Detect which cell encompasses the target text, then output its [X, Y] center coordinate. 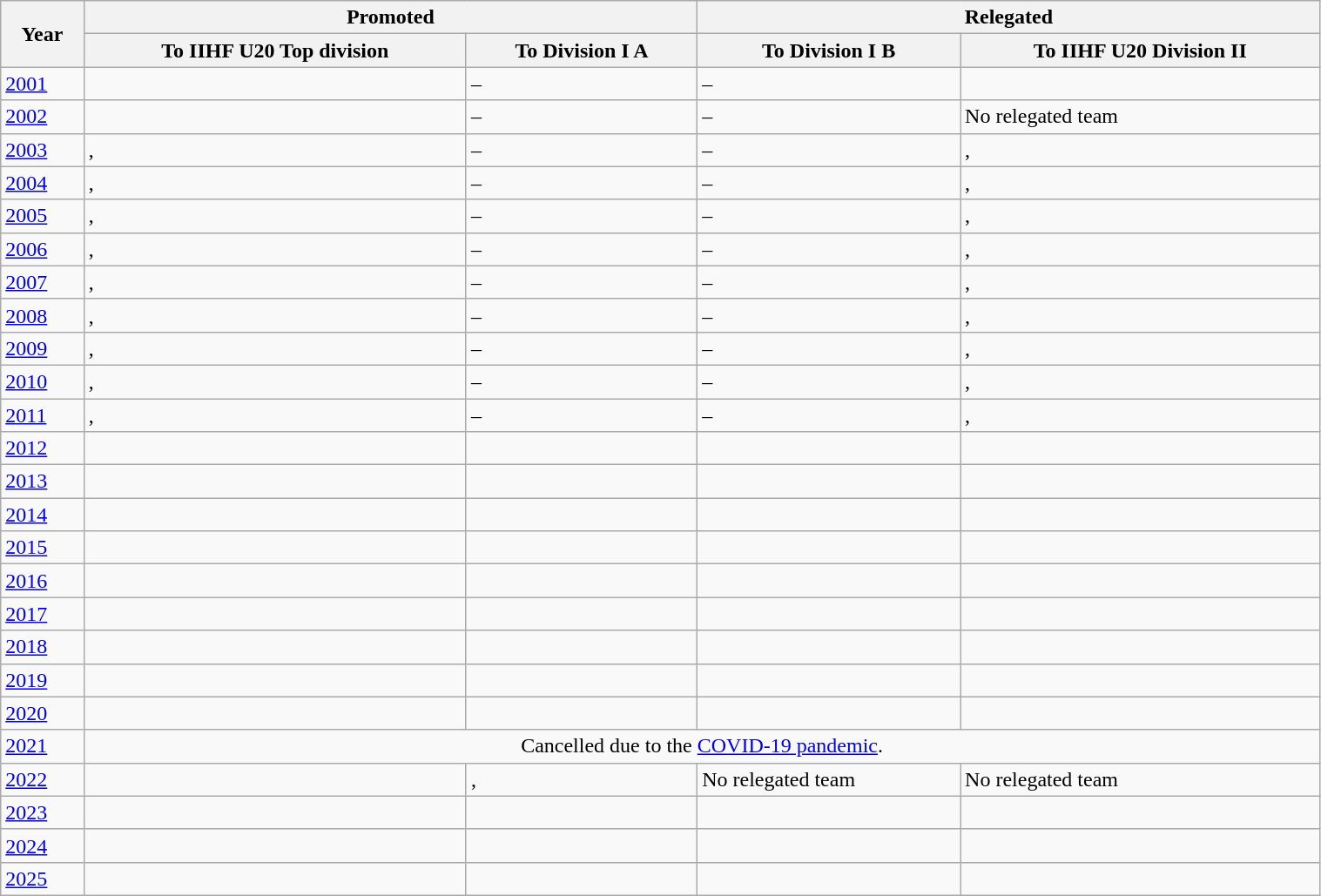
To IIHF U20 Division II [1141, 51]
Cancelled due to the COVID-19 pandemic. [702, 746]
2002 [42, 117]
2005 [42, 216]
Year [42, 34]
To Division I A [582, 51]
To IIHF U20 Top division [275, 51]
2012 [42, 448]
2015 [42, 548]
2008 [42, 315]
2009 [42, 348]
2020 [42, 713]
2025 [42, 879]
2022 [42, 779]
2019 [42, 680]
Promoted [390, 17]
2021 [42, 746]
2024 [42, 845]
2001 [42, 84]
2010 [42, 381]
2007 [42, 282]
To Division I B [829, 51]
2023 [42, 812]
2004 [42, 183]
2013 [42, 482]
2014 [42, 515]
Relegated [1008, 17]
2003 [42, 150]
2016 [42, 581]
2011 [42, 415]
2006 [42, 249]
2017 [42, 614]
2018 [42, 647]
